Scan for the cell matching the given text and deliver its (X, Y) coordinate at center. 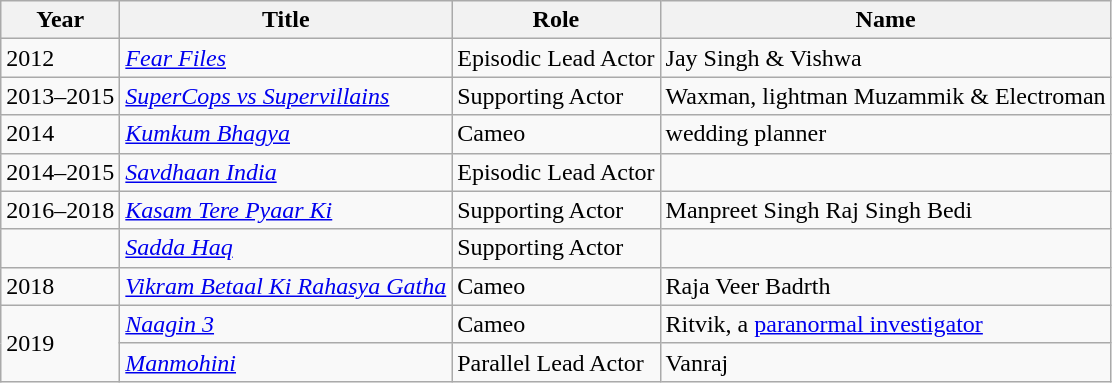
Savdhaan India (286, 172)
Jay Singh & Vishwa (886, 58)
Vikram Betaal Ki Rahasya Gatha (286, 286)
2014–2015 (60, 172)
SuperCops vs Supervillains (286, 96)
2014 (60, 134)
Vanraj (886, 362)
Name (886, 20)
Kasam Tere Pyaar Ki (286, 210)
2013–2015 (60, 96)
2018 (60, 286)
Parallel Lead Actor (556, 362)
Title (286, 20)
Sadda Haq (286, 248)
Kumkum Bhagya (286, 134)
wedding planner (886, 134)
2016–2018 (60, 210)
2019 (60, 343)
2012 (60, 58)
Manpreet Singh Raj Singh Bedi (886, 210)
Ritvik, a paranormal investigator (886, 324)
Manmohini (286, 362)
Fear Files (286, 58)
Naagin 3 (286, 324)
Raja Veer Badrth (886, 286)
Role (556, 20)
Waxman, lightman Muzammik & Electroman (886, 96)
Year (60, 20)
